Search for the cell housing the specified text and yield its [x, y] center coordinate. 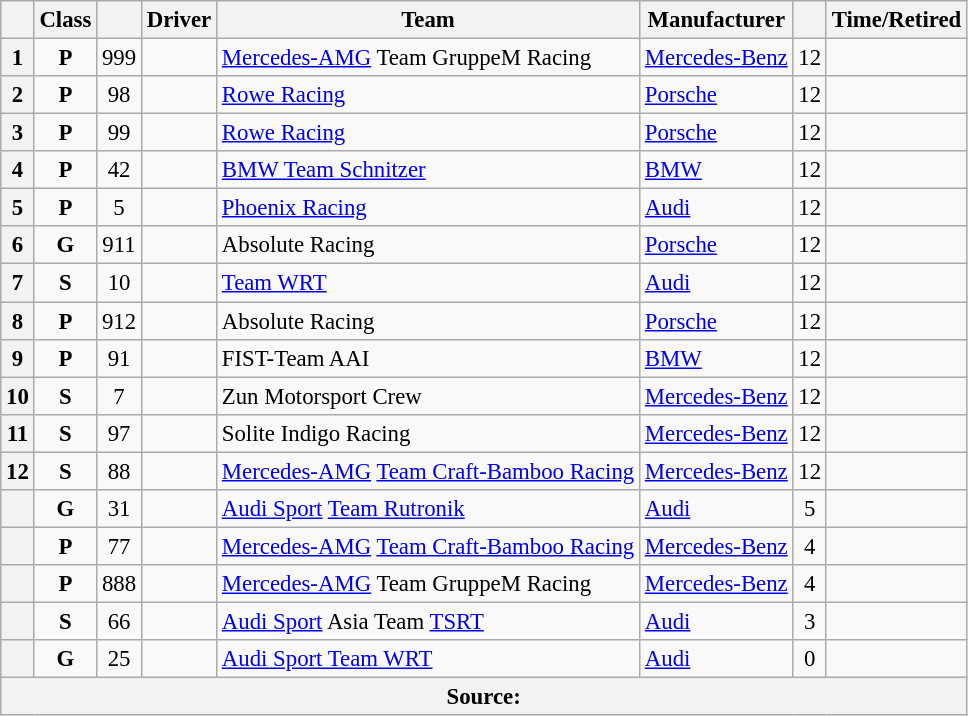
31 [120, 509]
Manufacturer [716, 20]
Class [66, 20]
6 [18, 245]
Driver [178, 20]
99 [120, 133]
42 [120, 170]
911 [120, 245]
Team [428, 20]
66 [120, 621]
88 [120, 471]
2 [18, 95]
FIST-Team AAI [428, 358]
Team WRT [428, 283]
912 [120, 321]
Audi Sport Team Rutronik [428, 509]
91 [120, 358]
0 [810, 659]
8 [18, 321]
Solite Indigo Racing [428, 433]
Audi Sport Asia Team TSRT [428, 621]
Time/Retired [896, 20]
1 [18, 58]
Phoenix Racing [428, 208]
98 [120, 95]
Source: [484, 697]
888 [120, 584]
Audi Sport Team WRT [428, 659]
9 [18, 358]
Zun Motorsport Crew [428, 396]
97 [120, 433]
999 [120, 58]
25 [120, 659]
11 [18, 433]
BMW Team Schnitzer [428, 170]
77 [120, 546]
